Extract the [x, y] coordinate from the center of the cell holding the provided text.  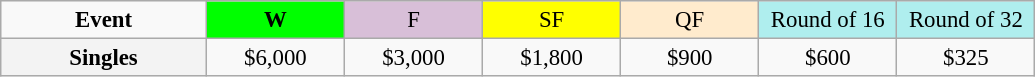
$900 [690, 58]
$3,000 [413, 58]
SF [552, 20]
Round of 32 [966, 20]
$1,800 [552, 58]
$600 [828, 58]
QF [690, 20]
W [275, 20]
Round of 16 [828, 20]
Event [104, 20]
F [413, 20]
$6,000 [275, 58]
Singles [104, 58]
$325 [966, 58]
